Extract the (x, y) coordinate from the center of the cell holding the provided text.  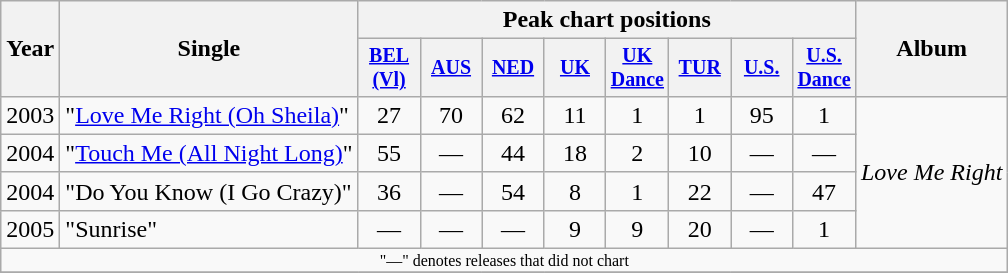
Year (30, 49)
55 (389, 153)
BEL(Vl) (389, 68)
2003 (30, 115)
Love Me Right (931, 172)
18 (575, 153)
22 (700, 191)
"—" denotes releases that did not chart (504, 261)
"Love Me Right (Oh Sheila)" (209, 115)
95 (762, 115)
20 (700, 229)
UKDance (638, 68)
36 (389, 191)
Single (209, 49)
TUR (700, 68)
47 (824, 191)
NED (513, 68)
U.S. (762, 68)
8 (575, 191)
11 (575, 115)
27 (389, 115)
70 (451, 115)
Peak chart positions (606, 20)
UK (575, 68)
44 (513, 153)
2005 (30, 229)
"Do You Know (I Go Crazy)" (209, 191)
54 (513, 191)
"Sunrise" (209, 229)
Album (931, 49)
AUS (451, 68)
U.S.Dance (824, 68)
62 (513, 115)
2 (638, 153)
10 (700, 153)
"Touch Me (All Night Long)" (209, 153)
